For the text-containing cell, return its midpoint in (X, Y) coordinate format. 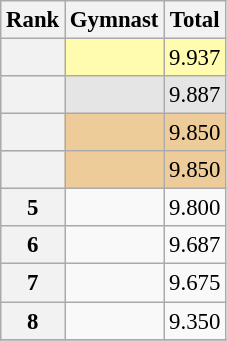
9.937 (195, 58)
9.887 (195, 95)
6 (33, 245)
8 (33, 321)
9.800 (195, 208)
7 (33, 283)
9.687 (195, 245)
Gymnast (114, 20)
5 (33, 208)
Total (195, 20)
9.675 (195, 283)
9.350 (195, 321)
Rank (33, 20)
